Detect which cell encompasses the target text, then output its (X, Y) center coordinate. 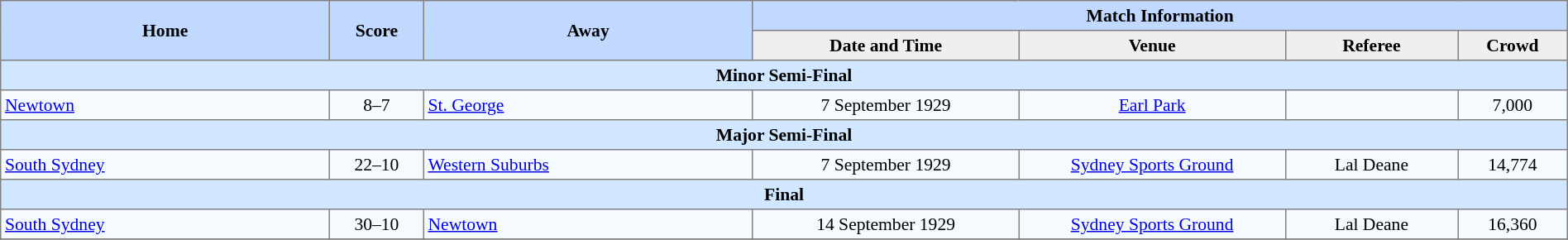
Minor Semi-Final (784, 75)
Referee (1371, 46)
Venue (1152, 46)
Date and Time (886, 46)
Major Semi-Final (784, 135)
7,000 (1513, 105)
30–10 (377, 224)
Final (784, 194)
Earl Park (1152, 105)
Away (588, 31)
8–7 (377, 105)
22–10 (377, 165)
Home (165, 31)
Crowd (1513, 46)
Match Information (1159, 16)
St. George (588, 105)
16,360 (1513, 224)
14 September 1929 (886, 224)
14,774 (1513, 165)
Western Suburbs (588, 165)
Score (377, 31)
